Identify which cell holds the provided text, then report its (X, Y) central coordinate. 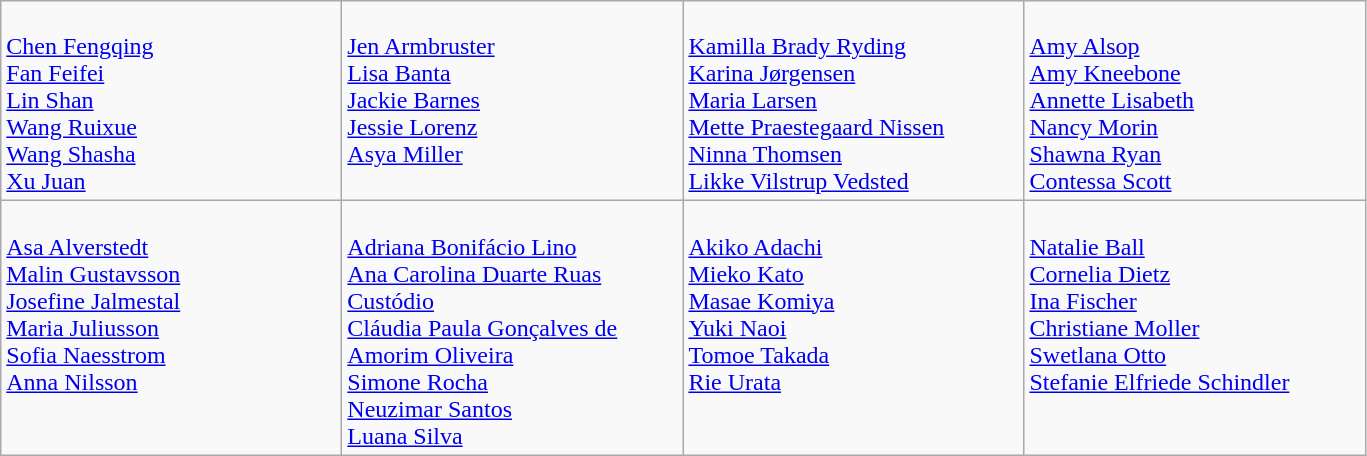
Amy Alsop Amy Kneebone Annette Lisabeth Nancy Morin Shawna Ryan Contessa Scott (1194, 101)
Asa Alverstedt Malin Gustavsson Josefine Jalmestal Maria Juliusson Sofia Naesstrom Anna Nilsson (172, 328)
Adriana Bonifácio Lino Ana Carolina Duarte Ruas Custódio Cláudia Paula Gonçalves de Amorim Oliveira Simone Rocha Neuzimar Santos Luana Silva (512, 328)
Chen Fengqing Fan Feifei Lin Shan Wang Ruixue Wang Shasha Xu Juan (172, 101)
Natalie Ball Cornelia Dietz Ina Fischer Christiane Moller Swetlana Otto Stefanie Elfriede Schindler (1194, 328)
Akiko Adachi Mieko Kato Masae Komiya Yuki Naoi Tomoe Takada Rie Urata (854, 328)
Jen Armbruster Lisa Banta Jackie Barnes Jessie Lorenz Asya Miller (512, 101)
Kamilla Brady Ryding Karina Jørgensen Maria Larsen Mette Praestegaard Nissen Ninna Thomsen Likke Vilstrup Vedsted (854, 101)
